Find where the given text appears and provide that cell's center as (x, y) coordinate. 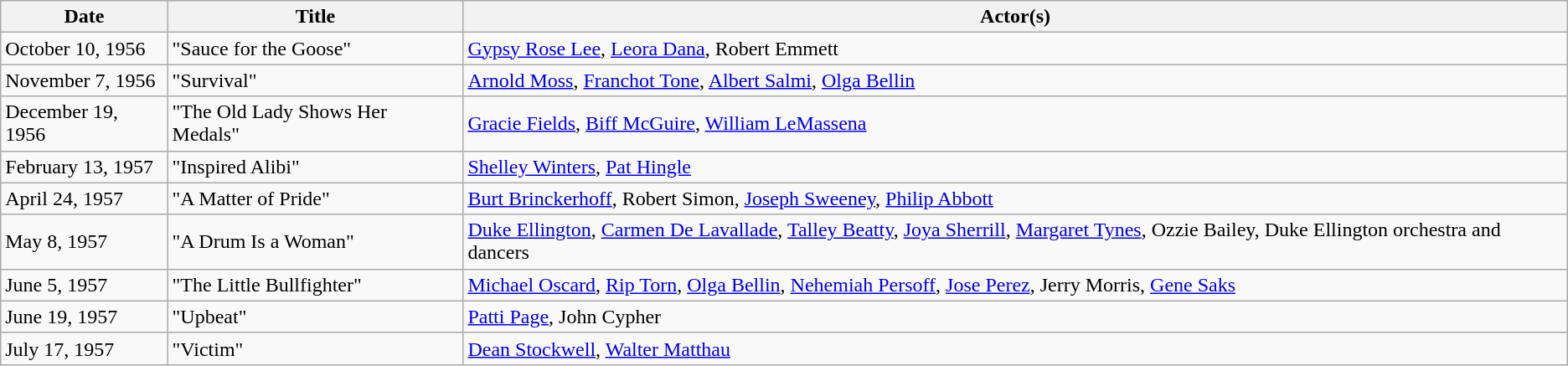
"Inspired Alibi" (315, 167)
"A Drum Is a Woman" (315, 241)
July 17, 1957 (84, 348)
Duke Ellington, Carmen De Lavallade, Talley Beatty, Joya Sherrill, Margaret Tynes, Ozzie Bailey, Duke Ellington orchestra and dancers (1015, 241)
Date (84, 17)
Gracie Fields, Biff McGuire, William LeMassena (1015, 124)
Patti Page, John Cypher (1015, 317)
"Sauce for the Goose" (315, 49)
October 10, 1956 (84, 49)
"A Matter of Pride" (315, 198)
"Survival" (315, 80)
February 13, 1957 (84, 167)
Actor(s) (1015, 17)
November 7, 1956 (84, 80)
Gypsy Rose Lee, Leora Dana, Robert Emmett (1015, 49)
June 19, 1957 (84, 317)
Arnold Moss, Franchot Tone, Albert Salmi, Olga Bellin (1015, 80)
May 8, 1957 (84, 241)
"Upbeat" (315, 317)
"Victim" (315, 348)
Dean Stockwell, Walter Matthau (1015, 348)
June 5, 1957 (84, 285)
April 24, 1957 (84, 198)
Burt Brinckerhoff, Robert Simon, Joseph Sweeney, Philip Abbott (1015, 198)
"The Little Bullfighter" (315, 285)
December 19, 1956 (84, 124)
Shelley Winters, Pat Hingle (1015, 167)
Michael Oscard, Rip Torn, Olga Bellin, Nehemiah Persoff, Jose Perez, Jerry Morris, Gene Saks (1015, 285)
"The Old Lady Shows Her Medals" (315, 124)
Title (315, 17)
